Detect which cell encompasses the target text, then output its (x, y) center coordinate. 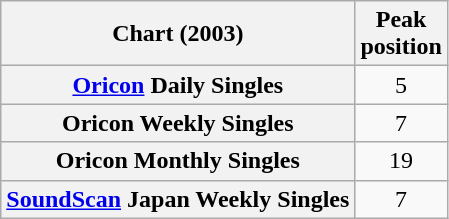
Oricon Daily Singles (178, 85)
Oricon Monthly Singles (178, 161)
19 (401, 161)
5 (401, 85)
Chart (2003) (178, 34)
SoundScan Japan Weekly Singles (178, 199)
Peakposition (401, 34)
Oricon Weekly Singles (178, 123)
